For the text-containing cell, return its midpoint in [x, y] coordinate format. 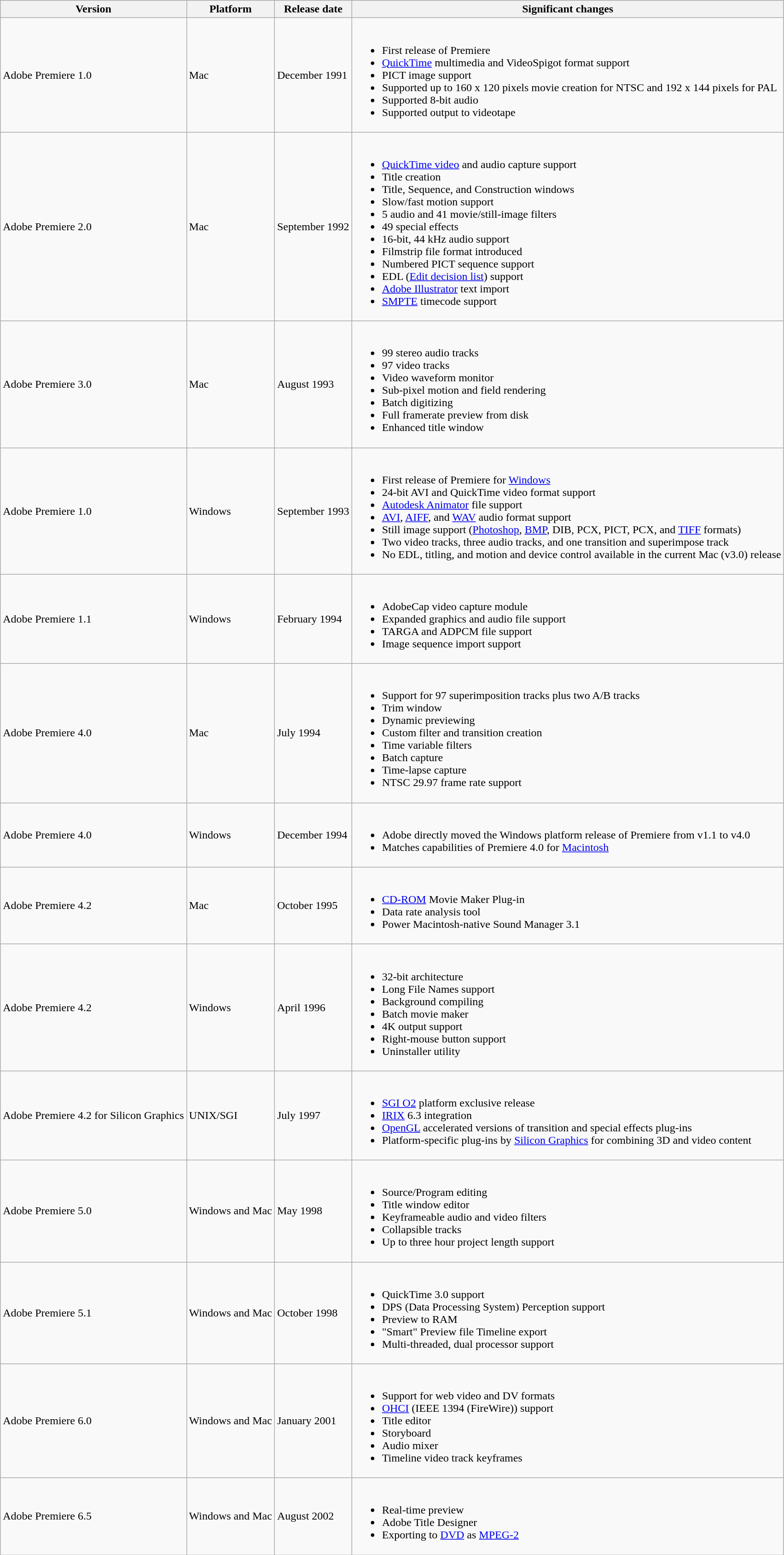
September 1992 [313, 227]
Source/Program editingTitle window editorKeyframeable audio and video filtersCollapsible tracksUp to three hour project length support [568, 1211]
April 1996 [313, 1008]
AdobeCap video capture moduleExpanded graphics and audio file supportTARGA and ADPCM file supportImage sequence import support [568, 619]
Support for web video and DV formatsOHCI (IEEE 1394 (FireWire)) supportTitle editorStoryboardAudio mixerTimeline video track keyframes [568, 1421]
CD-ROM Movie Maker Plug-inData rate analysis toolPower Macintosh-native Sound Manager 3.1 [568, 905]
32-bit architectureLong File Names supportBackground compilingBatch movie maker4K output supportRight-mouse button supportUninstaller utility [568, 1008]
December 1991 [313, 75]
Adobe Premiere 6.0 [93, 1421]
July 1997 [313, 1115]
Adobe Premiere 3.0 [93, 384]
August 2002 [313, 1517]
Version [93, 9]
Platform [230, 9]
Real-time previewAdobe Title DesignerExporting to DVD as MPEG-2 [568, 1517]
August 1993 [313, 384]
Adobe Premiere 6.5 [93, 1517]
October 1998 [313, 1312]
Adobe Premiere 4.2 for Silicon Graphics [93, 1115]
Adobe Premiere 5.0 [93, 1211]
October 1995 [313, 905]
January 2001 [313, 1421]
December 1994 [313, 835]
July 1994 [313, 733]
February 1994 [313, 619]
Adobe directly moved the Windows platform release of Premiere from v1.1 to v4.0Matches capabilities of Premiere 4.0 for Macintosh [568, 835]
Adobe Premiere 1.1 [93, 619]
Adobe Premiere 5.1 [93, 1312]
UNIX/SGI [230, 1115]
Release date [313, 9]
May 1998 [313, 1211]
Significant changes [568, 9]
September 1993 [313, 511]
Adobe Premiere 2.0 [93, 227]
